Provide the [X, Y] coordinate of the cell's center where the given text is located.  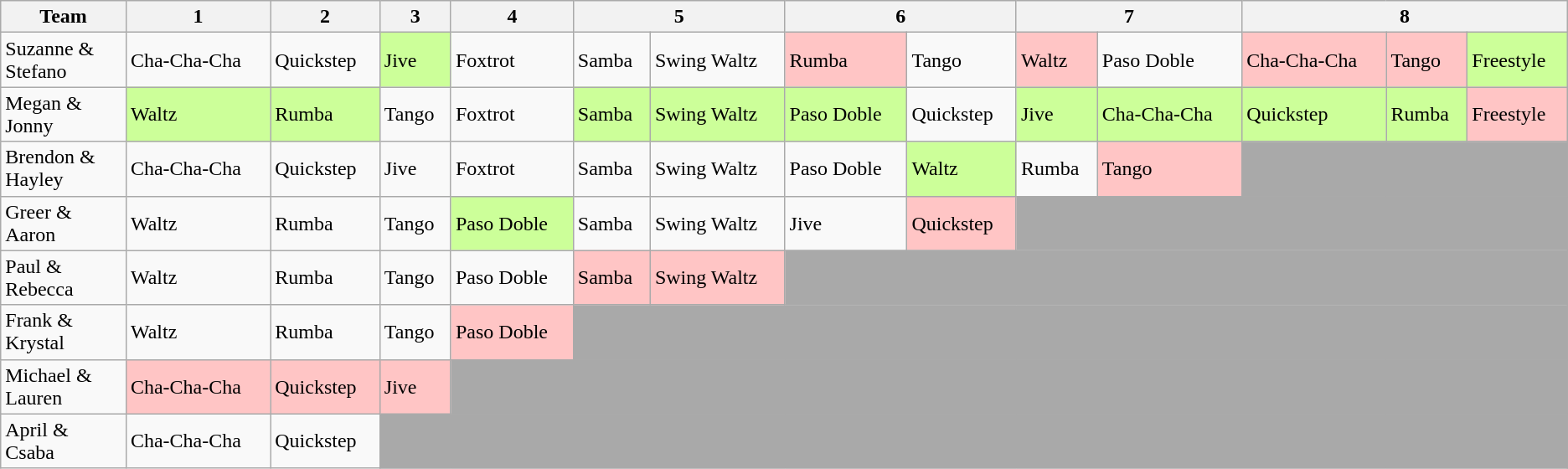
6 [900, 17]
Greer & Aaron [64, 223]
Paul & Rebecca [64, 278]
4 [512, 17]
Team [64, 17]
5 [678, 17]
Frank & Krystal [64, 332]
8 [1406, 17]
Suzanne & Stefano [64, 60]
7 [1129, 17]
1 [198, 17]
Michael & Lauren [64, 387]
Megan & Jonny [64, 114]
2 [325, 17]
Brendon & Hayley [64, 169]
April & Csaba [64, 441]
3 [415, 17]
